Determine the (X, Y) coordinate at the center of the cell enclosing the given text.  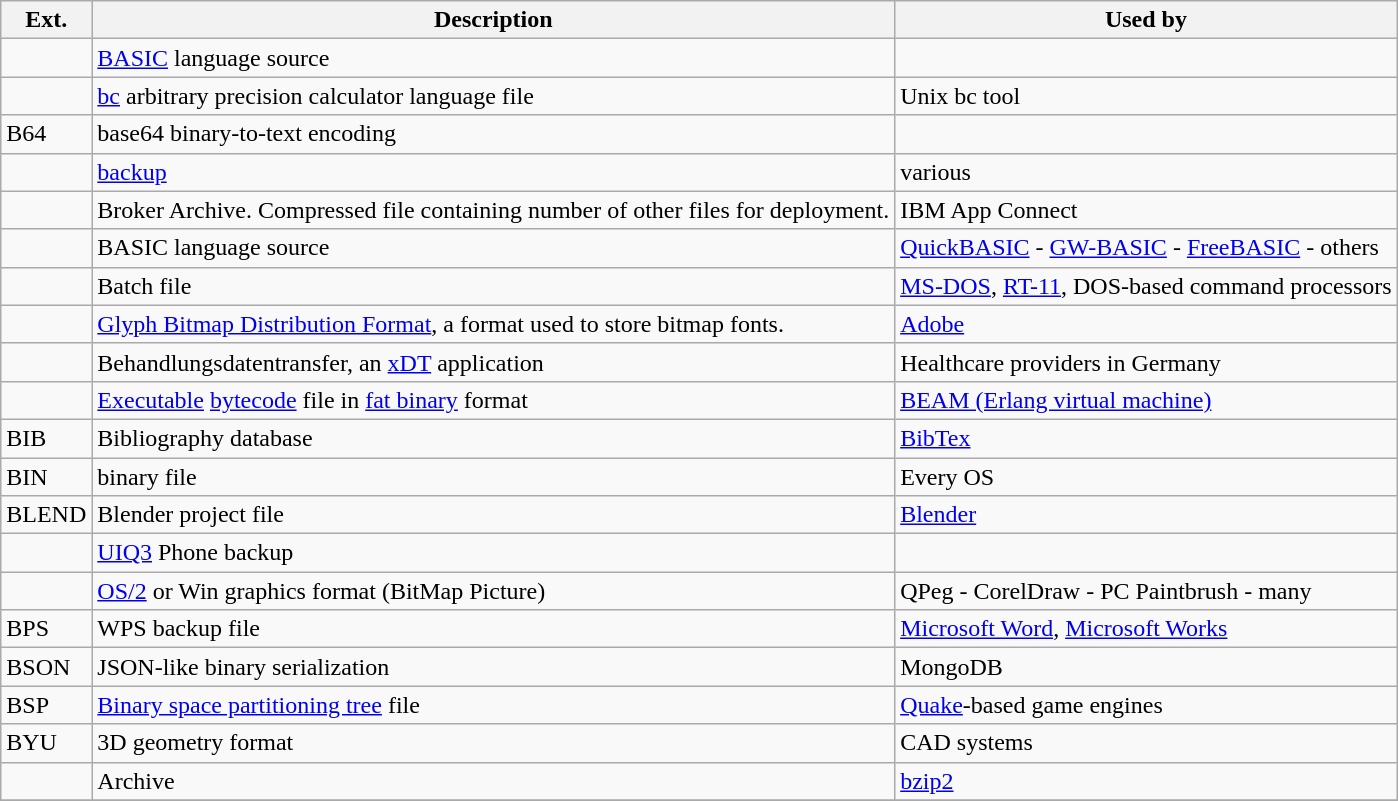
Microsoft Word, Microsoft Works (1146, 629)
Bibliography database (494, 438)
Unix bc tool (1146, 96)
MongoDB (1146, 667)
Adobe (1146, 324)
BYU (46, 743)
BibTex (1146, 438)
bc arbitrary precision calculator language file (494, 96)
IBM App Connect (1146, 210)
BEAM (Erlang virtual machine) (1146, 400)
Ext. (46, 20)
Archive (494, 781)
Every OS (1146, 477)
B64 (46, 134)
Batch file (494, 286)
MS-DOS, RT-11, DOS-based command processors (1146, 286)
BLEND (46, 515)
Broker Archive. Compressed file containing number of other files for deployment. (494, 210)
Blender (1146, 515)
JSON-like binary serialization (494, 667)
bzip2 (1146, 781)
BPS (46, 629)
Description (494, 20)
QPeg - CorelDraw - PC Paintbrush - many (1146, 591)
3D geometry format (494, 743)
CAD systems (1146, 743)
Binary space partitioning tree file (494, 705)
BSP (46, 705)
binary file (494, 477)
BSON (46, 667)
Behandlungsdatentransfer, an xDT application (494, 362)
Blender project file (494, 515)
base64 binary-to-text encoding (494, 134)
BIN (46, 477)
Used by (1146, 20)
Healthcare providers in Germany (1146, 362)
BIB (46, 438)
various (1146, 172)
WPS backup file (494, 629)
QuickBASIC - GW-BASIC - FreeBASIC - others (1146, 248)
Quake-based game engines (1146, 705)
backup (494, 172)
UIQ3 Phone backup (494, 553)
OS/2 or Win graphics format (BitMap Picture) (494, 591)
Glyph Bitmap Distribution Format, a format used to store bitmap fonts. (494, 324)
Executable bytecode file in fat binary format (494, 400)
